Locate the cell with the specified text and output its (x, y) center coordinate. 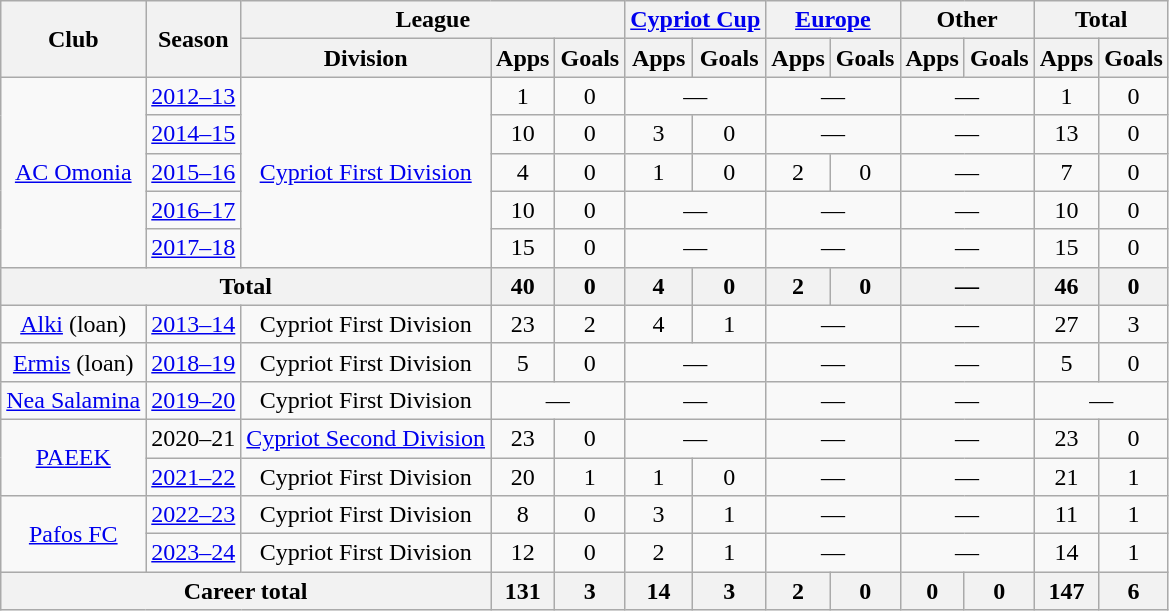
2017–18 (194, 248)
2016–17 (194, 210)
PAEEK (74, 457)
12 (523, 553)
27 (1066, 324)
11 (1066, 515)
Europe (833, 20)
13 (1066, 134)
46 (1066, 286)
2020–21 (194, 438)
2019–20 (194, 400)
Cypriot Second Division (366, 438)
2012–13 (194, 96)
2013–14 (194, 324)
20 (523, 477)
League (433, 20)
Division (366, 58)
2022–23 (194, 515)
Pafos FC (74, 534)
40 (523, 286)
Other (967, 20)
Alki (loan) (74, 324)
8 (523, 515)
AC Omonia (74, 172)
Ermis (loan) (74, 362)
Club (74, 39)
Cypriot Cup (696, 20)
2023–24 (194, 553)
21 (1066, 477)
Nea Salamina (74, 400)
7 (1066, 172)
131 (523, 591)
Career total (246, 591)
2018–19 (194, 362)
6 (1134, 591)
147 (1066, 591)
2021–22 (194, 477)
Season (194, 39)
2015–16 (194, 172)
2014–15 (194, 134)
